Pinpoint the cell where the given text exists, returning its (X, Y) midpoint coordinate. 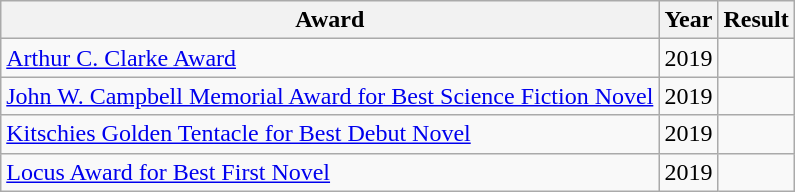
Locus Award for Best First Novel (330, 172)
Year (688, 20)
Award (330, 20)
Kitschies Golden Tentacle for Best Debut Novel (330, 134)
Arthur C. Clarke Award (330, 58)
John W. Campbell Memorial Award for Best Science Fiction Novel (330, 96)
Result (756, 20)
